Output the (X, Y) coordinate of the center of the cell containing the given text.  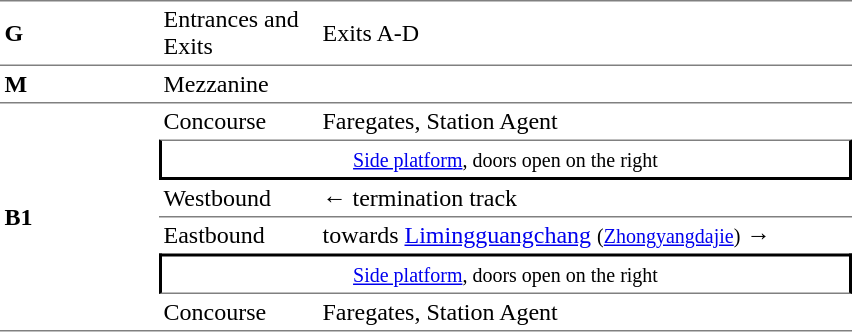
Westbound (238, 199)
Eastbound (238, 236)
Exits A-D (585, 33)
B1 (80, 218)
G (80, 33)
Entrances and Exits (238, 33)
← termination track (585, 199)
M (80, 85)
Mezzanine (238, 85)
towards Limingguangchang (Zhongyangdajie) → (585, 236)
